Extract the (x, y) coordinate from the center of the cell holding the provided text.  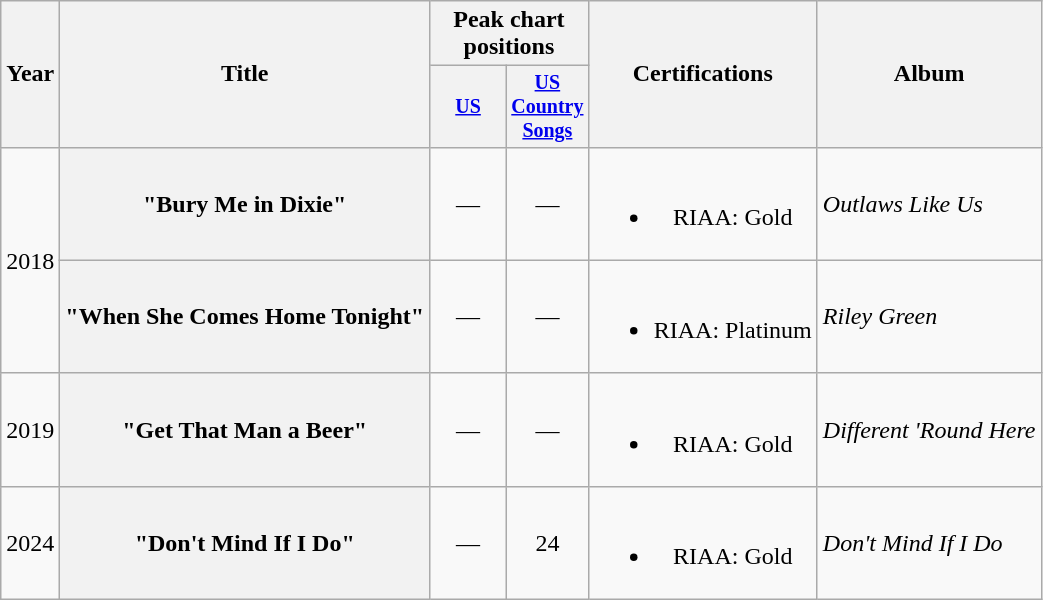
Don't Mind If I Do (929, 542)
Peak chart positions (510, 34)
Outlaws Like Us (929, 204)
Different 'Round Here (929, 430)
US Country Songs (548, 106)
"Bury Me in Dixie" (245, 204)
"Get That Man a Beer" (245, 430)
2019 (30, 430)
"When She Comes Home Tonight" (245, 316)
24 (548, 542)
Album (929, 74)
US (468, 106)
2024 (30, 542)
Year (30, 74)
"Don't Mind If I Do" (245, 542)
2018 (30, 260)
RIAA: Platinum (702, 316)
Title (245, 74)
Riley Green (929, 316)
Certifications (702, 74)
